For the text-containing cell, return its midpoint in [x, y] coordinate format. 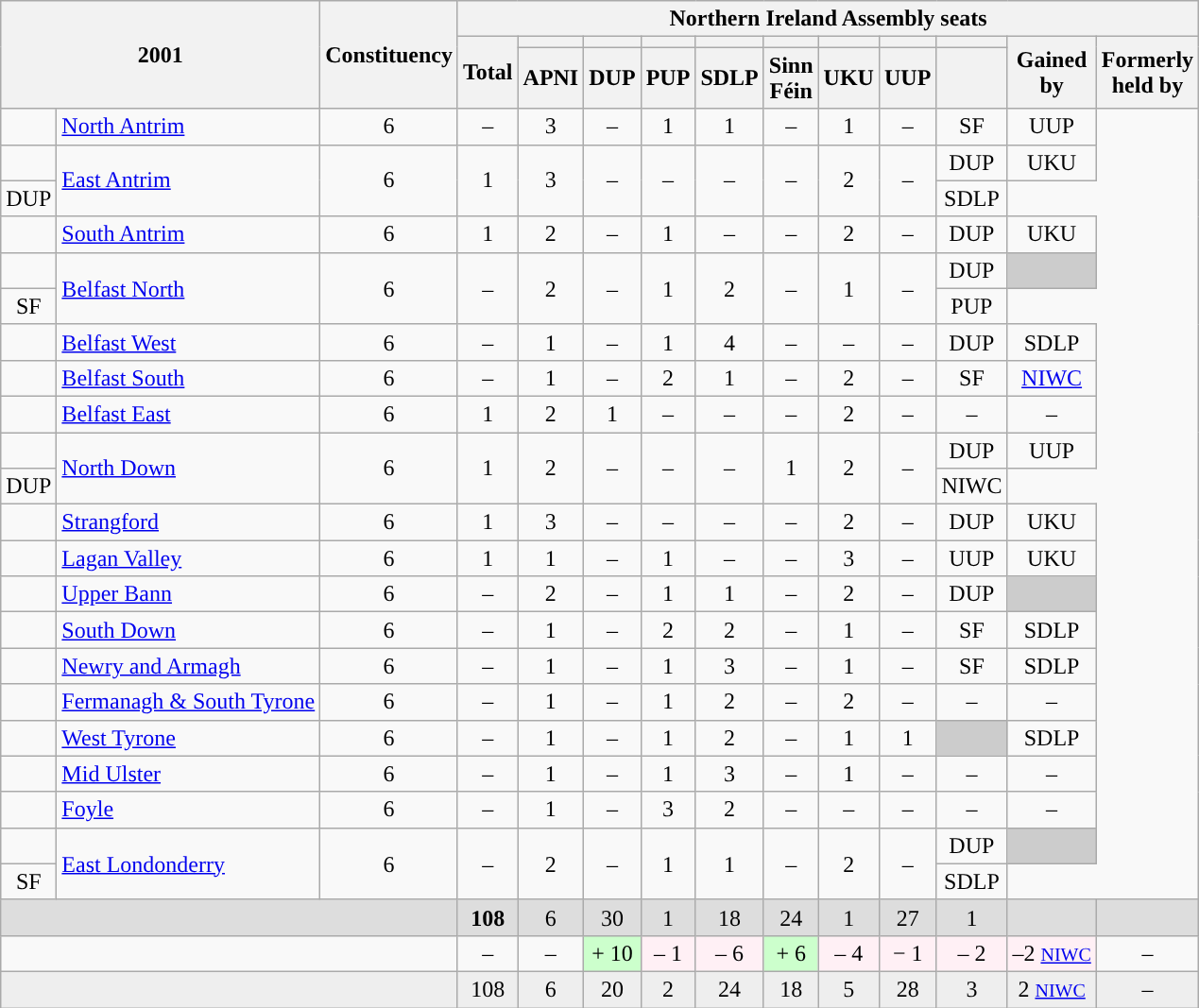
+ 6 [791, 953]
East Londonderry [189, 863]
Belfast West [189, 342]
Mid Ulster [189, 774]
4 [729, 342]
South Down [189, 630]
− 1 [907, 953]
Foyle [189, 810]
– 6 [729, 953]
Total [488, 73]
Gained by [1052, 73]
East Antrim [189, 180]
North Antrim [189, 127]
Fermanagh & South Tyrone [189, 702]
Belfast East [189, 414]
20 [612, 989]
APNI [551, 77]
–2 NIWC [1052, 953]
Northern Ireland Assembly seats [828, 19]
30 [612, 917]
Lagan Valley [189, 558]
2 NIWC [1052, 989]
North Down [189, 469]
Belfast South [189, 378]
2001 [161, 55]
28 [907, 989]
– 1 [668, 953]
– 4 [848, 953]
+ 10 [612, 953]
South Antrim [189, 234]
5 [848, 989]
Strangford [189, 522]
Upper Bann [189, 594]
Constituency [389, 55]
West Tyrone [189, 738]
Formerly held by [1147, 73]
Belfast North [189, 288]
– 2 [971, 953]
SinnFéin [791, 77]
Newry and Armagh [189, 666]
27 [907, 917]
